Scan for the cell matching the given text and deliver its [x, y] coordinate at center. 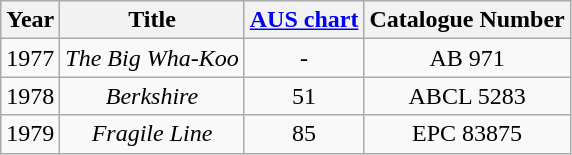
ABCL 5283 [467, 96]
Berkshire [152, 96]
AB 971 [467, 58]
51 [304, 96]
EPC 83875 [467, 134]
1978 [30, 96]
Year [30, 20]
- [304, 58]
Title [152, 20]
85 [304, 134]
The Big Wha-Koo [152, 58]
1979 [30, 134]
AUS chart [304, 20]
Fragile Line [152, 134]
1977 [30, 58]
Catalogue Number [467, 20]
